Return the (x, y) coordinate for the center point of the cell that contains the specified text.  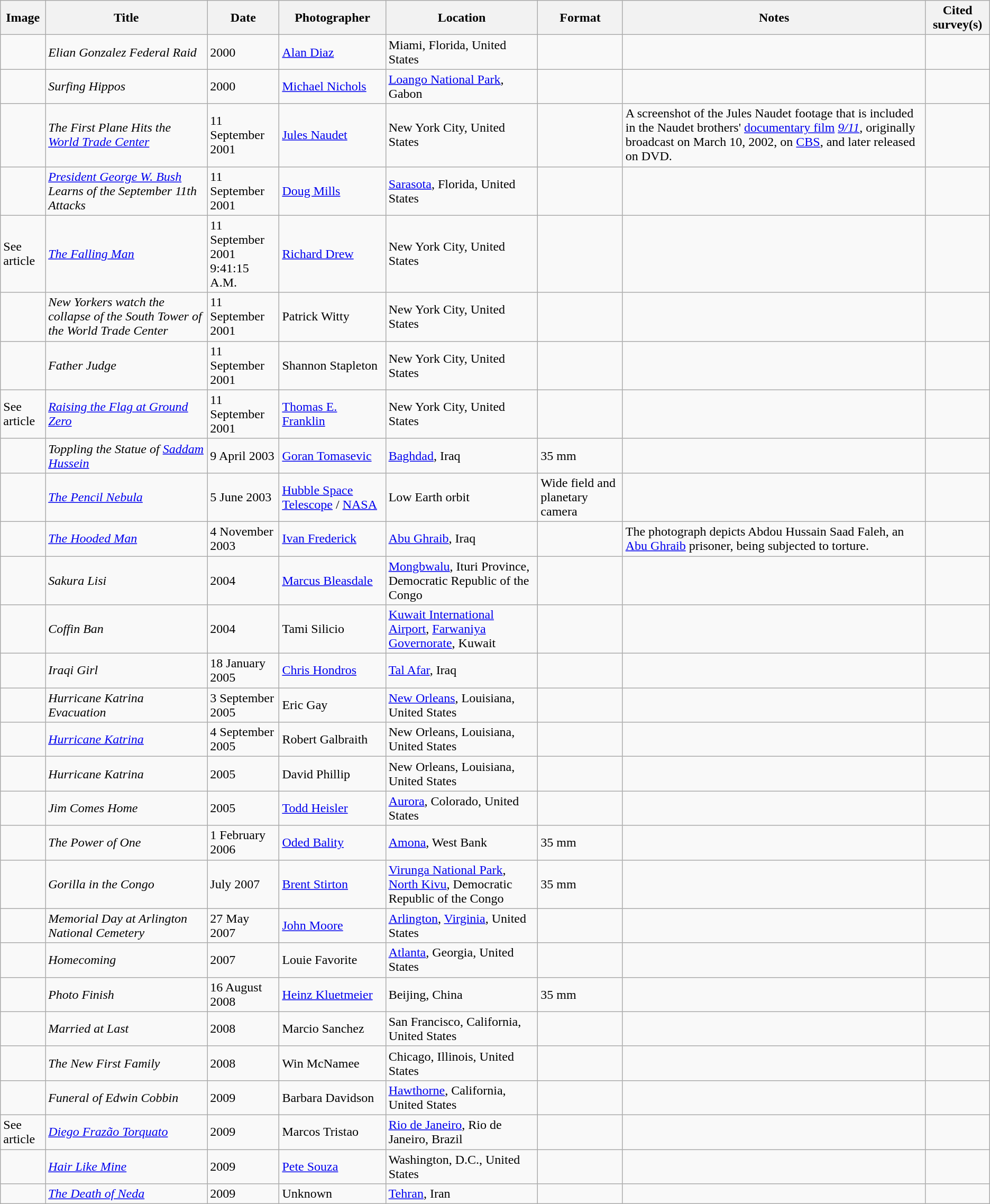
Funeral of Edwin Cobbin (126, 1098)
Tehran, Iran (462, 1194)
11 September 20019:41:15 A.M. (243, 254)
Low Earth orbit (462, 497)
Marcio Sanchez (332, 1029)
Photographer (332, 18)
Oded Bality (332, 843)
Thomas E. Franklin (332, 414)
Michael Nichols (332, 87)
Patrick Witty (332, 317)
Elian Gonzalez Federal Raid (126, 52)
Richard Drew (332, 254)
4 November 2003 (243, 538)
5 June 2003 (243, 497)
Format (580, 18)
Washington, D.C., United States (462, 1166)
Memorial Day at Arlington National Cemetery (126, 925)
Hawthorne, California, United States (462, 1098)
Abu Ghraib, Iraq (462, 538)
Sarasota, Florida, United States (462, 191)
Coffin Ban (126, 629)
Married at Last (126, 1029)
President George W. Bush Learns of the September 11th Attacks (126, 191)
2007 (243, 960)
Arlington, Virginia, United States (462, 925)
Hurricane Katrina Evacuation (126, 705)
Doug Mills (332, 191)
Diego Frazão Torquato (126, 1132)
Notes (774, 18)
16 August 2008 (243, 994)
Ivan Frederick (332, 538)
Unknown (332, 1194)
Louie Favorite (332, 960)
Cited survey(s) (957, 18)
Heinz Kluetmeier (332, 994)
Chris Hondros (332, 670)
Toppling the Statue of Saddam Hussein (126, 456)
Hubble Space Telescope / NASA (332, 497)
Jules Naudet (332, 135)
Location (462, 18)
Photo Finish (126, 994)
Tami Silicio (332, 629)
27 May 2007 (243, 925)
Beijing, China (462, 994)
9 April 2003 (243, 456)
Jim Comes Home (126, 808)
Aurora, Colorado, United States (462, 808)
Tal Afar, Iraq (462, 670)
Pete Souza (332, 1166)
The First Plane Hits the World Trade Center (126, 135)
Hair Like Mine (126, 1166)
Eric Gay (332, 705)
John Moore (332, 925)
The Death of Neda (126, 1194)
Surfing Hippos (126, 87)
July 2007 (243, 884)
Gorilla in the Congo (126, 884)
The Hooded Man (126, 538)
Barbara Davidson (332, 1098)
18 January 2005 (243, 670)
Shannon Stapleton (332, 365)
Amona, West Bank (462, 843)
Marcus Bleasdale (332, 581)
Virunga National Park, North Kivu, Democratic Republic of the Congo (462, 884)
Todd Heisler (332, 808)
Father Judge (126, 365)
Robert Galbraith (332, 739)
The photograph depicts Abdou Hussain Saad Faleh, an Abu Ghraib prisoner, being subjected to torture. (774, 538)
Kuwait International Airport, Farwaniya Governorate, Kuwait (462, 629)
David Phillip (332, 774)
Brent Stirton (332, 884)
Title (126, 18)
Mongbwalu, Ituri Province, Democratic Republic of the Congo (462, 581)
Miami, Florida, United States (462, 52)
Atlanta, Georgia, United States (462, 960)
4 September 2005 (243, 739)
Wide field and planetary camera (580, 497)
Marcos Tristao (332, 1132)
The New First Family (126, 1063)
Raising the Flag at Ground Zero (126, 414)
Baghdad, Iraq (462, 456)
Date (243, 18)
Loango National Park, Gabon (462, 87)
Goran Tomasevic (332, 456)
Sakura Lisi (126, 581)
San Francisco, California, United States (462, 1029)
Win McNamee (332, 1063)
Alan Diaz (332, 52)
Image (23, 18)
Chicago, Illinois, United States (462, 1063)
Rio de Janeiro, Rio de Janeiro, Brazil (462, 1132)
3 September 2005 (243, 705)
The Falling Man (126, 254)
New Yorkers watch the collapse of the South Tower of the World Trade Center (126, 317)
Homecoming (126, 960)
The Power of One (126, 843)
Iraqi Girl (126, 670)
The Pencil Nebula (126, 497)
1 February 2006 (243, 843)
